For the text-containing cell, return its midpoint in (x, y) coordinate format. 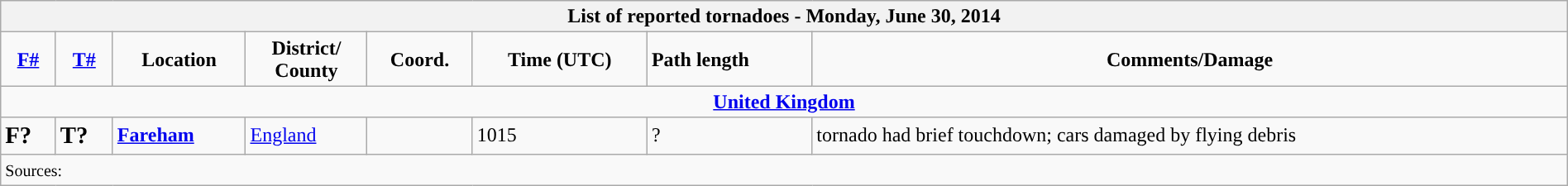
District/County (306, 60)
T? (84, 136)
? (729, 136)
1015 (559, 136)
Coord. (420, 60)
Comments/Damage (1189, 60)
Location (179, 60)
England (306, 136)
F# (28, 60)
Fareham (179, 136)
tornado had brief touchdown; cars damaged by flying debris (1189, 136)
United Kingdom (784, 102)
Path length (729, 60)
F? (28, 136)
List of reported tornadoes - Monday, June 30, 2014 (784, 17)
T# (84, 60)
Time (UTC) (559, 60)
Sources: (784, 169)
